For the text-containing cell, return its midpoint in (X, Y) coordinate format. 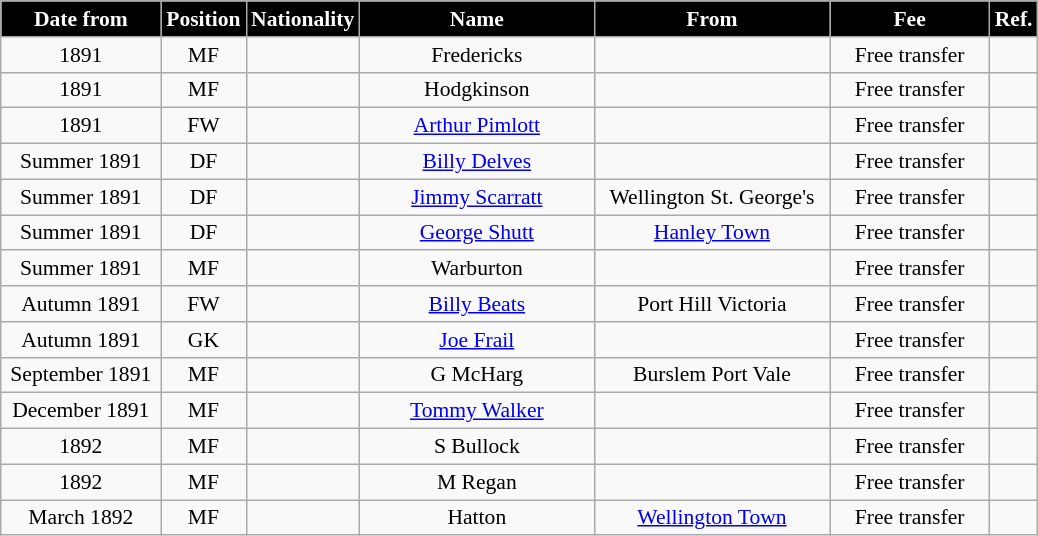
GK (204, 340)
Joe Frail (476, 340)
Warburton (476, 269)
Ref. (1014, 19)
Hodgkinson (476, 90)
Fee (910, 19)
Burslem Port Vale (712, 375)
Nationality (302, 19)
G McHarg (476, 375)
September 1891 (81, 375)
Name (476, 19)
Jimmy Scarratt (476, 197)
Fredericks (476, 55)
Hatton (476, 518)
Wellington St. George's (712, 197)
S Bullock (476, 447)
Hanley Town (712, 233)
From (712, 19)
Wellington Town (712, 518)
Arthur Pimlott (476, 126)
Tommy Walker (476, 411)
Position (204, 19)
Billy Beats (476, 304)
Port Hill Victoria (712, 304)
December 1891 (81, 411)
Date from (81, 19)
March 1892 (81, 518)
M Regan (476, 482)
George Shutt (476, 233)
Billy Delves (476, 162)
